Return [X, Y] of the center of cell containing provided text 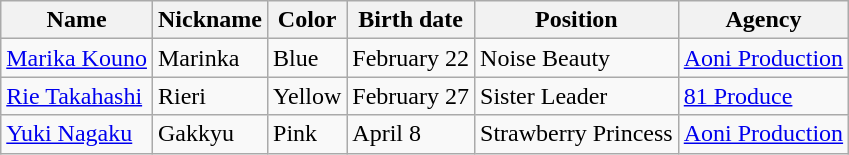
Noise Beauty [577, 58]
Strawberry Princess [577, 134]
Yuki Nagaku [77, 134]
Color [308, 20]
Rie Takahashi [77, 96]
Gakkyu [210, 134]
Nickname [210, 20]
February 27 [411, 96]
February 22 [411, 58]
Birth date [411, 20]
81 Produce [763, 96]
Marinka [210, 58]
Position [577, 20]
Rieri [210, 96]
Yellow [308, 96]
Blue [308, 58]
Marika Kouno [77, 58]
Sister Leader [577, 96]
Pink [308, 134]
April 8 [411, 134]
Agency [763, 20]
Name [77, 20]
